Provide the (x, y) coordinate of the cell's center where the given text is located.  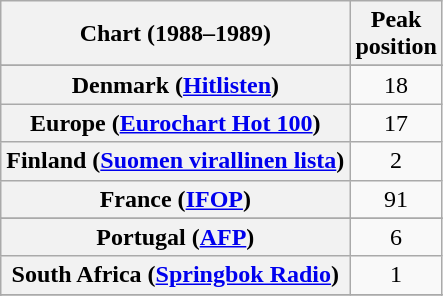
91 (396, 199)
Chart (1988–1989) (176, 34)
1 (396, 275)
Europe (Eurochart Hot 100) (176, 123)
Denmark (Hitlisten) (176, 85)
France (IFOP) (176, 199)
South Africa (Springbok Radio) (176, 275)
6 (396, 237)
Finland (Suomen virallinen lista) (176, 161)
Peakposition (396, 34)
17 (396, 123)
2 (396, 161)
Portugal (AFP) (176, 237)
18 (396, 85)
